Detect which cell encompasses the target text, then output its [X, Y] center coordinate. 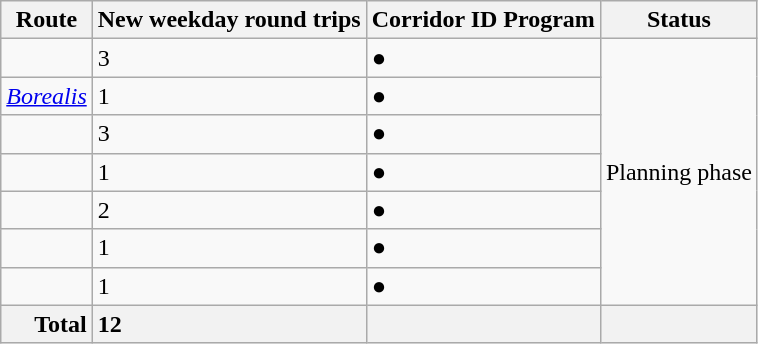
Planning phase [678, 172]
Route [47, 20]
2 [229, 210]
Borealis [47, 96]
12 [229, 324]
Status [678, 20]
Total [47, 324]
New weekday round trips [229, 20]
Corridor ID Program [483, 20]
